Search for the cell housing the specified text and yield its [x, y] center coordinate. 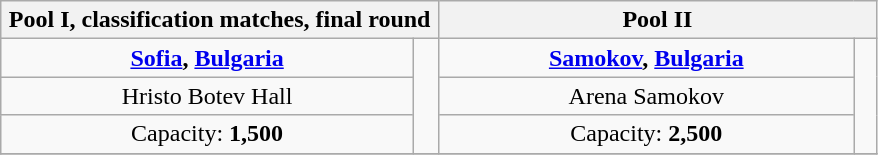
Capacity: 2,500 [646, 134]
Pool I, classification matches, final round [220, 20]
Arena Samokov [646, 96]
Samokov, Bulgaria [646, 58]
Hristo Botev Hall [208, 96]
Sofia, Bulgaria [208, 58]
Pool II [658, 20]
Capacity: 1,500 [208, 134]
